Provide the [x, y] coordinate of the cell's center where the given text is located.  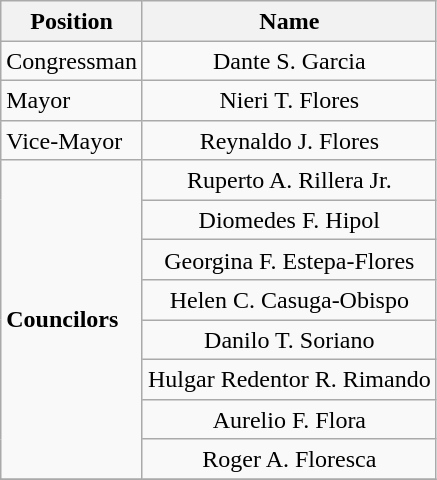
Mayor [72, 100]
Name [289, 21]
Georgina F. Estepa-Flores [289, 260]
Roger A. Floresca [289, 459]
Diomedes F. Hipol [289, 220]
Reynaldo J. Flores [289, 140]
Hulgar Redentor R. Rimando [289, 379]
Position [72, 21]
Aurelio F. Flora [289, 419]
Congressman [72, 61]
Nieri T. Flores [289, 100]
Vice-Mayor [72, 140]
Ruperto A. Rillera Jr. [289, 180]
Helen C. Casuga-Obispo [289, 300]
Dante S. Garcia [289, 61]
Danilo T. Soriano [289, 340]
Councilors [72, 320]
